Locate the cell with the specified text and output its [X, Y] center coordinate. 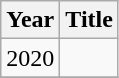
2020 [30, 58]
Year [30, 20]
Title [90, 20]
